Return [X, Y] of the center of cell containing provided text 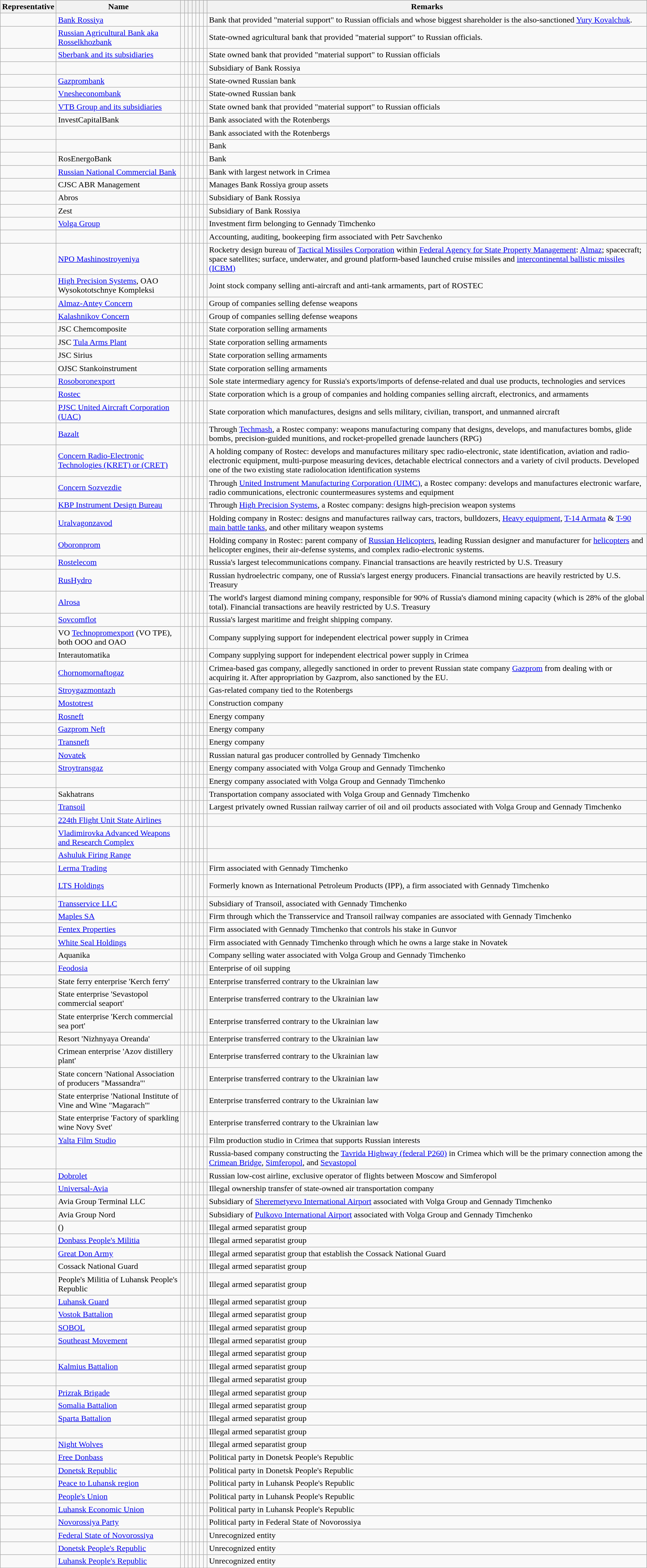
OJSC Stankoinstrument [119, 368]
Vnesheconombank [119, 94]
Stroytransgaz [119, 768]
State-owned agricultural bank that provided "material support" to Russian officials. [427, 38]
Gazprombank [119, 81]
Sparta Battalion [119, 1418]
Rostelecom [119, 562]
RosEnergoBank [119, 159]
Film production studio in Crimea that supports Russian interests [427, 1140]
InvestCapitalBank [119, 120]
Luhansk People's Republic [119, 1561]
Somalia Battalion [119, 1405]
Donetsk Republic [119, 1470]
Aquanika [119, 955]
Universal-Avia [119, 1188]
Dobrolet [119, 1175]
Concern Sozvezdie [119, 488]
JSC Tula Arms Plant [119, 342]
Gazprom Neft [119, 729]
Concern Radio-Electronic Technologies (KRET) or (CRET) [119, 461]
Investment firm belonging to Gennady Timchenko [427, 224]
JSC Chemcomposite [119, 329]
Vladimirovka Advanced Weapons and Research Complex [119, 838]
Abros [119, 198]
Bank Rossiya [119, 20]
Rosoboronexport [119, 381]
Russian National Commercial Bank [119, 172]
Vostok Battalion [119, 1315]
Donetsk People's Republic [119, 1548]
Donbass People's Militia [119, 1241]
Avia Group Nord [119, 1215]
RusHydro [119, 580]
Representative [28, 7]
Gas-related company tied to the Rotenbergs [427, 690]
State corporation which is a group of companies and holding companies selling aircraft, electronics, and armaments [427, 394]
Sberbank and its subsidiaries [119, 55]
Russian hydroelectric company, one of Russia's largest energy producers. Financial transactions are heavily restricted by U.S. Treasury [427, 580]
Almaz-Antey Concern [119, 303]
CJSC ABR Management [119, 185]
Luhansk Guard [119, 1302]
Uralvagonzavod [119, 523]
Company selling water associated with Volga Group and Gennady Timchenko [427, 955]
White Seal Holdings [119, 942]
JSC Sirius [119, 355]
State concern 'National Association of producers "Massandra"' [119, 1079]
() [119, 1228]
Russia's largest maritime and freight shipping company. [427, 620]
Through High Precision Systems, a Rostec company: designs high-precision weapon systems [427, 505]
People's Militia of Luhansk People's Republic [119, 1284]
Volga Group [119, 224]
Yalta Film Studio [119, 1140]
Cossack National Guard [119, 1266]
Feodosia [119, 968]
Russian natural gas producer controlled by Gennady Timchenko [427, 755]
People's Union [119, 1496]
SOBOL [119, 1328]
Oboronprom [119, 545]
Transoil [119, 807]
Sole state intermediary agency for Russia's exports/imports of defense-related and dual use products, technologies and services [427, 381]
Alrosa [119, 602]
Illegal ownership transfer of state-owned air transportation company [427, 1188]
Zest [119, 211]
Novorossiya Party [119, 1522]
Joint stock company selling anti-aircraft and anti-tank armaments, part of ROSTEC [427, 286]
Firm through which the Transservice and Transoil railway companies are associated with Gennady Timchenko [427, 916]
Russian Agricultural Bank aka Rosselkhozbank [119, 38]
NPO Mashinostroyeniya [119, 259]
Novatek [119, 755]
Subsidiary of Sheremetyevo International Airport associated with Volga Group and Gennady Timchenko [427, 1201]
Political party in Federal State of Novorossiya [427, 1522]
Subsidiary of Transoil, associated with Gennady Timchenko [427, 903]
Name [119, 7]
Kalmius Battalion [119, 1366]
Bank with largest network in Crimea [427, 172]
Great Don Army [119, 1254]
Kalashnikov Concern [119, 316]
Firm associated with Gennady Timchenko that controls his stake in Gunvor [427, 929]
Federal State of Novorossiya [119, 1535]
State corporation which manufactures, designs and sells military, civilian, transport, and unmanned aircraft [427, 411]
Stroygazmontazh [119, 690]
Peace to Luhansk region [119, 1483]
KBP Instrument Design Bureau [119, 505]
Lerma Trading [119, 868]
Construction company [427, 703]
Fentex Properties [119, 929]
Bank that provided "material support" to Russian officials and whose biggest shareholder is the also-sanctioned Yury Kovalchuk. [427, 20]
Firm associated with Gennady Timchenko [427, 868]
Resort 'Nizhnyaya Oreanda' [119, 1039]
Interautomatika [119, 655]
Sovcomflot [119, 620]
Prizrak Brigade [119, 1392]
Illegal armed separatist group that establish the Cossack National Guard [427, 1254]
Crimean enterprise 'Azov distillery plant' [119, 1056]
Remarks [427, 7]
LTS Holdings [119, 885]
VTB Group and its subsidiaries [119, 107]
Largest privately owned Russian railway carrier of oil and oil products associated with Volga Group and Gennady Timchenko [427, 807]
Chornomornaftogaz [119, 673]
Rostec [119, 394]
Russia's largest telecommunications company. Financial transactions are heavily restricted by U.S. Treasury [427, 562]
State enterprise 'National Institute of Vine and Wine "Magarach"' [119, 1100]
Enterprise of oil supping [427, 968]
Avia Group Terminal LLC [119, 1201]
Russian low-cost airline, exclusive operator of flights between Moscow and Simferopol [427, 1175]
Firm associated with Gennady Timchenko through which he owns a large stake in Novatek [427, 942]
Southeast Movement [119, 1340]
Formerly known as International Petroleum Products (IPP), a firm associated with Gennady Timchenko [427, 885]
Sakhatrans [119, 794]
Rosneft [119, 716]
224th Flight Unit State Airlines [119, 820]
State enterprise 'Sevastopol commercial seaport' [119, 999]
State enterprise 'Kerch commercial sea port' [119, 1021]
VO Technopromexport (VO TPE), both OOO and OAO [119, 637]
Manages Bank Rossiya group assets [427, 185]
State enterprise 'Factory of sparkling wine Novy Svet' [119, 1123]
State ferry enterprise 'Kerch ferry' [119, 981]
High Precision Systems, OAO Wysokototschnye Kompleksi [119, 286]
Accounting, auditing, bookeeping firm associated with Petr Savchenko [427, 237]
Bazalt [119, 434]
Luhansk Economic Union [119, 1509]
Transservice LLC [119, 903]
Night Wolves [119, 1445]
Transportation company associated with Volga Group and Gennady Timchenko [427, 794]
PJSC United Aircraft Corporation (UAC) [119, 411]
Free Donbass [119, 1457]
Transneft [119, 742]
Mostotrest [119, 703]
Subsidiary of Pulkovo International Airport associated with Volga Group and Gennady Timchenko [427, 1215]
Maples SA [119, 916]
Ashuluk Firing Range [119, 855]
